Pinpoint the cell where the given text exists, returning its [x, y] midpoint coordinate. 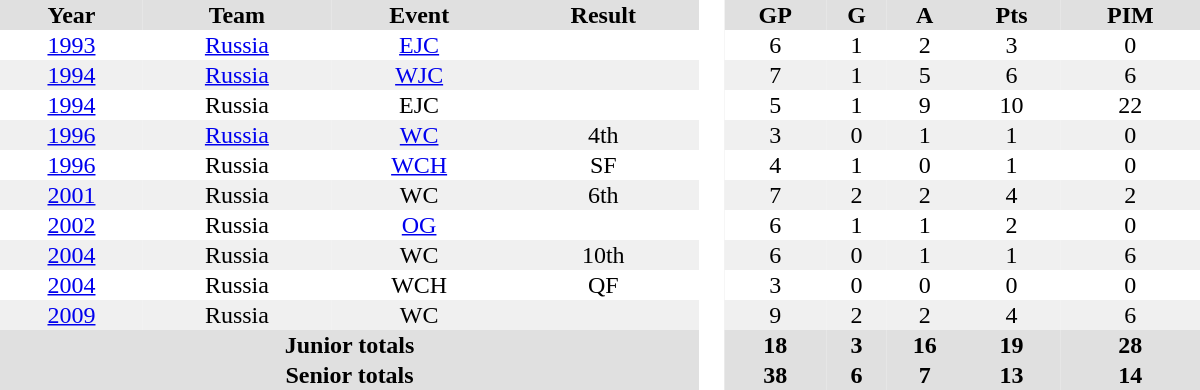
19 [1012, 345]
OG [420, 225]
2009 [72, 315]
SF [603, 165]
Result [603, 15]
Junior totals [350, 345]
10 [1012, 105]
GP [775, 15]
A [925, 15]
G [856, 15]
38 [775, 375]
Senior totals [350, 375]
18 [775, 345]
QF [603, 285]
Pts [1012, 15]
14 [1130, 375]
13 [1012, 375]
28 [1130, 345]
10th [603, 255]
2002 [72, 225]
Event [420, 15]
WJC [420, 75]
1993 [72, 45]
PIM [1130, 15]
2001 [72, 195]
16 [925, 345]
6th [603, 195]
4th [603, 135]
Team [237, 15]
Year [72, 15]
22 [1130, 105]
